Return (X, Y) of the center of cell containing provided text 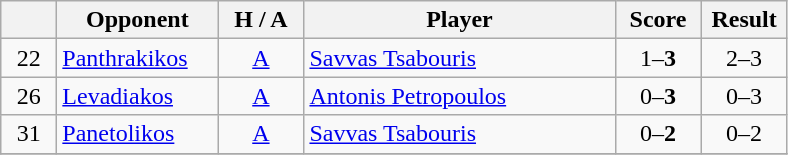
Opponent (138, 20)
2–3 (744, 58)
31 (29, 134)
H / A (261, 20)
Antonis Petropoulos (460, 96)
Panetolikos (138, 134)
Levadiakos (138, 96)
Result (744, 20)
Player (460, 20)
22 (29, 58)
Panthrakikos (138, 58)
26 (29, 96)
1–3 (658, 58)
Score (658, 20)
